For the text-containing cell, return its midpoint in [x, y] coordinate format. 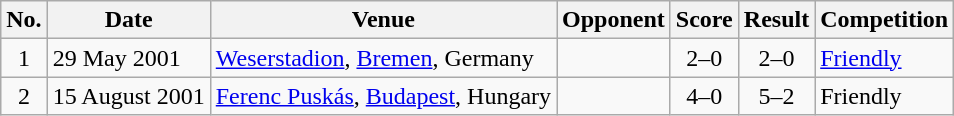
Date [128, 20]
1 [24, 58]
Weserstadion, Bremen, Germany [383, 58]
4–0 [704, 96]
15 August 2001 [128, 96]
Score [704, 20]
Opponent [614, 20]
No. [24, 20]
Competition [884, 20]
5–2 [776, 96]
Venue [383, 20]
Ferenc Puskás, Budapest, Hungary [383, 96]
2 [24, 96]
29 May 2001 [128, 58]
Result [776, 20]
